Determine the [x, y] coordinate at the center of the cell enclosing the given text.  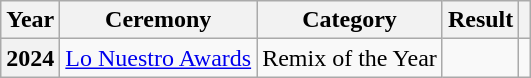
Lo Nuestro Awards [158, 58]
Result [480, 20]
2024 [30, 58]
Category [350, 20]
Remix of the Year [350, 58]
Ceremony [158, 20]
Year [30, 20]
